From the cell containing the given text, extract its center point as (X, Y) coordinate. 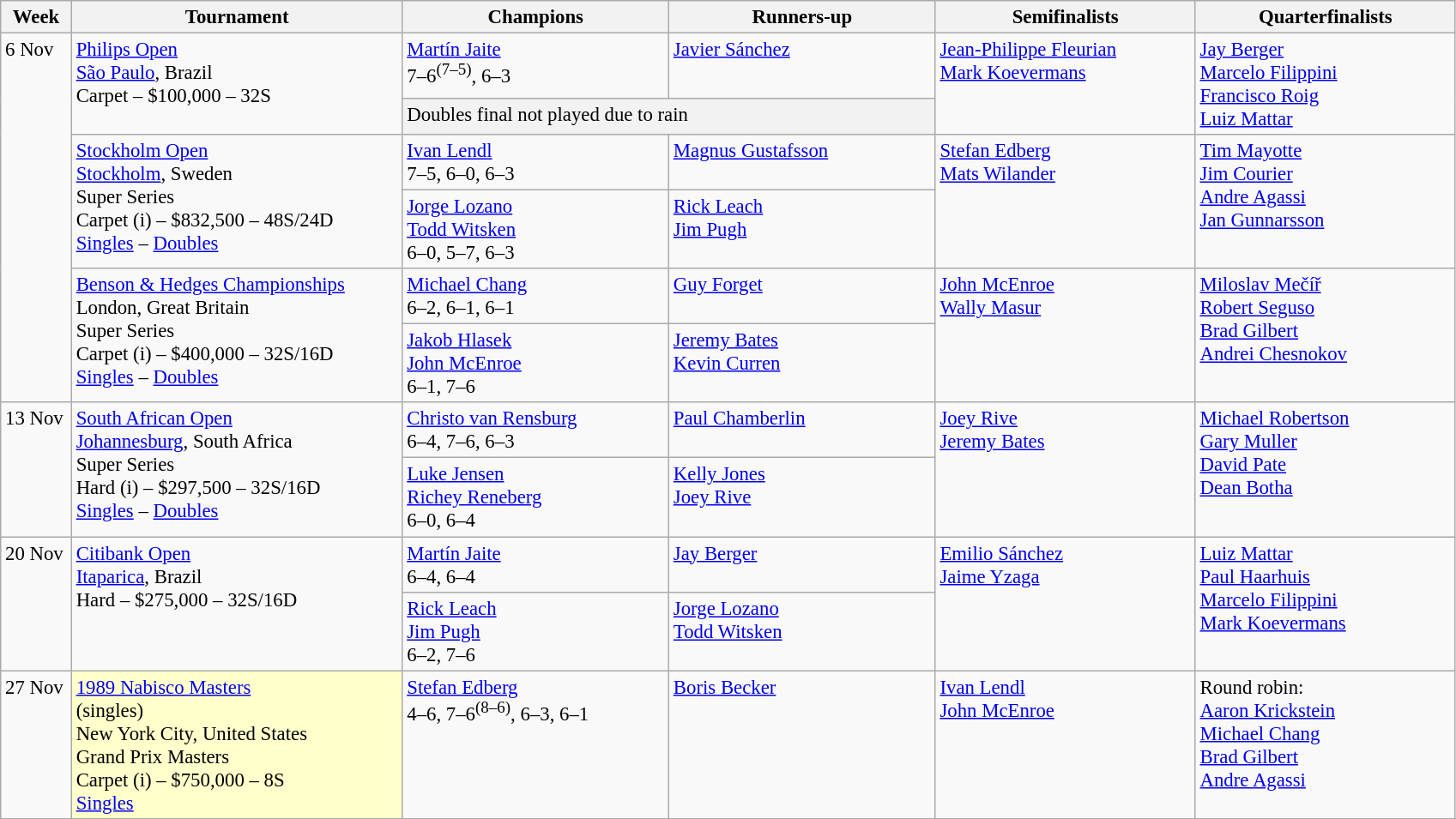
Citibank Open Itaparica, BrazilHard – $275,000 – 32S/16D (237, 604)
Jay Berger (803, 564)
Joey Rive Jeremy Bates (1066, 470)
13 Nov (36, 470)
Guy Forget (803, 297)
Jean-Philippe Fleurian Mark Koevermans (1066, 84)
Rick Leach Jim Pugh 6–2, 7–6 (535, 631)
Michael Chang6–2, 6–1, 6–1 (535, 297)
Boris Becker (803, 744)
Stefan Edberg 4–6, 7–6(8–6), 6–3, 6–1 (535, 744)
Ivan Lendl John McEnroe (1066, 744)
John McEnroe Wally Masur (1066, 335)
Stockholm Open Stockholm, Sweden Super Series Carpet (i) – $832,500 – 48S/24D Singles – Doubles (237, 202)
Martín Jaite6–4, 6–4 (535, 564)
Philips Open São Paulo, BrazilCarpet – $100,000 – 32S (237, 84)
Jay Berger Marcelo Filippini Francisco Roig Luiz Mattar (1325, 84)
Doubles final not played due to rain (669, 117)
Champions (535, 17)
Paul Chamberlin (803, 431)
Ivan Lendl7–5, 6–0, 6–3 (535, 163)
Luiz Mattar Paul Haarhuis Marcelo Filippini Mark Koevermans (1325, 604)
Benson & Hedges ChampionshipsLondon, Great Britain Super Series Carpet (i) – $400,000 – 32S/16DSingles – Doubles (237, 335)
Emilio Sánchez Jaime Yzaga (1066, 604)
Jeremy Bates Kevin Curren (803, 364)
Miloslav Mečíř Robert Seguso Brad Gilbert Andrei Chesnokov (1325, 335)
Magnus Gustafsson (803, 163)
Semifinalists (1066, 17)
Jorge Lozano Todd Witsken 6–0, 5–7, 6–3 (535, 230)
Round robin: Aaron Krickstein Michael Chang Brad Gilbert Andre Agassi (1325, 744)
Rick Leach Jim Pugh (803, 230)
27 Nov (36, 744)
Michael Robertson Gary Muller David Pate Dean Botha (1325, 470)
Jakob Hlasek John McEnroe 6–1, 7–6 (535, 364)
Stefan Edberg Mats Wilander (1066, 202)
Tim Mayotte Jim Courier Andre Agassi Jan Gunnarsson (1325, 202)
20 Nov (36, 604)
Jorge Lozano Todd Witsken (803, 631)
Kelly Jones Joey Rive (803, 497)
Tournament (237, 17)
Quarterfinalists (1325, 17)
Javier Sánchez (803, 67)
1989 Nabisco Masters (singles) New York City, United StatesGrand Prix MastersCarpet (i) – $750,000 – 8SSingles (237, 744)
Luke Jensen Richey Reneberg 6–0, 6–4 (535, 497)
Christo van Rensburg6–4, 7–6, 6–3 (535, 431)
Week (36, 17)
South African OpenJohannesburg, South Africa Super Series Hard (i) – $297,500 – 32S/16DSingles – Doubles (237, 470)
6 Nov (36, 218)
Martín Jaite7–6(7–5), 6–3 (535, 67)
Runners-up (803, 17)
